Detect which cell encompasses the target text, then output its (X, Y) center coordinate. 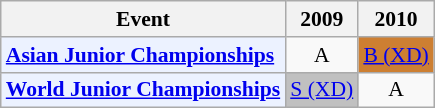
2009 (322, 19)
Asian Junior Championships (143, 55)
World Junior Championships (143, 90)
Event (143, 19)
S (XD) (322, 90)
2010 (396, 19)
B (XD) (396, 55)
